Search for the cell housing the specified text and yield its [x, y] center coordinate. 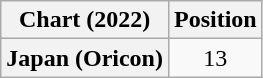
Chart (2022) [85, 20]
13 [215, 58]
Japan (Oricon) [85, 58]
Position [215, 20]
